For the text-containing cell, return its midpoint in (x, y) coordinate format. 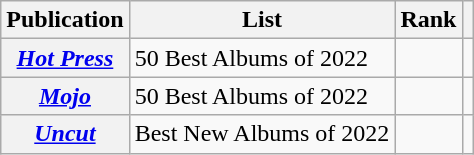
List (262, 20)
Rank (428, 20)
Mojo (65, 96)
Best New Albums of 2022 (262, 134)
Uncut (65, 134)
Publication (65, 20)
Hot Press (65, 58)
